Return (X, Y) of the center of cell containing provided text 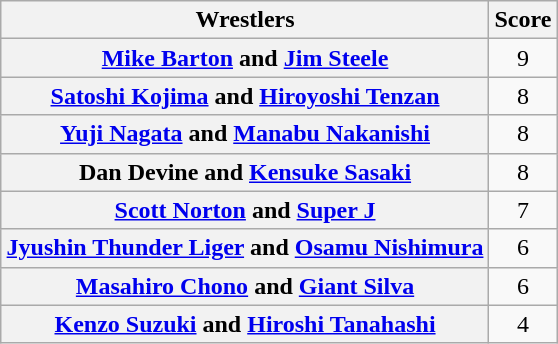
Jyushin Thunder Liger and Osamu Nishimura (245, 248)
Satoshi Kojima and Hiroyoshi Tenzan (245, 96)
4 (523, 324)
Masahiro Chono and Giant Silva (245, 286)
Mike Barton and Jim Steele (245, 58)
7 (523, 210)
9 (523, 58)
Yuji Nagata and Manabu Nakanishi (245, 134)
Dan Devine and Kensuke Sasaki (245, 172)
Score (523, 20)
Scott Norton and Super J (245, 210)
Kenzo Suzuki and Hiroshi Tanahashi (245, 324)
Wrestlers (245, 20)
